Return the [x, y] coordinate for the center point of the cell that contains the specified text.  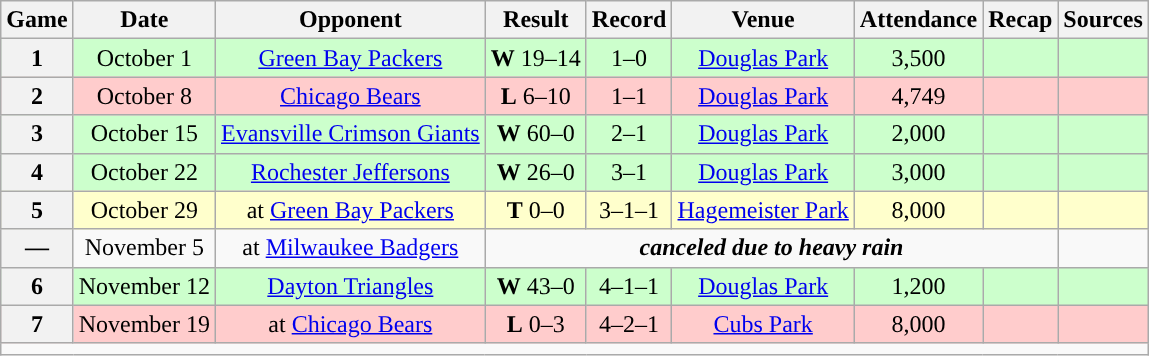
at Green Bay Packers [350, 210]
October 22 [144, 172]
Cubs Park [763, 324]
Record [629, 20]
W 26–0 [536, 172]
October 29 [144, 210]
November 19 [144, 324]
L 0–3 [536, 324]
3,500 [918, 58]
4–2–1 [629, 324]
1 [37, 58]
Rochester Jeffersons [350, 172]
at Milwaukee Badgers [350, 248]
1,200 [918, 286]
November 5 [144, 248]
October 1 [144, 58]
November 12 [144, 286]
Dayton Triangles [350, 286]
T 0–0 [536, 210]
October 15 [144, 134]
Date [144, 20]
W 43–0 [536, 286]
W 60–0 [536, 134]
Hagemeister Park [763, 210]
Venue [763, 20]
Attendance [918, 20]
3,000 [918, 172]
5 [37, 210]
2–1 [629, 134]
Evansville Crimson Giants [350, 134]
L 6–10 [536, 96]
Opponent [350, 20]
at Chicago Bears [350, 324]
1–0 [629, 58]
3–1 [629, 172]
4,749 [918, 96]
Sources [1104, 20]
Chicago Bears [350, 96]
Result [536, 20]
Recap [1020, 20]
1–1 [629, 96]
October 8 [144, 96]
Green Bay Packers [350, 58]
4 [37, 172]
3 [37, 134]
2 [37, 96]
7 [37, 324]
canceled due to heavy rain [772, 248]
6 [37, 286]
Game [37, 20]
4–1–1 [629, 286]
W 19–14 [536, 58]
— [37, 248]
2,000 [918, 134]
3–1–1 [629, 210]
